Return the (X, Y) coordinate for the center point of the cell that contains the specified text.  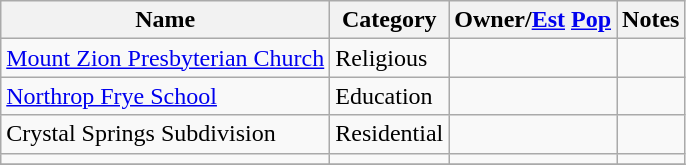
Category (390, 20)
Residential (390, 134)
Crystal Springs Subdivision (166, 134)
Northrop Frye School (166, 96)
Notes (651, 20)
Religious (390, 58)
Name (166, 20)
Mount Zion Presbyterian Church (166, 58)
Owner/Est Pop (533, 20)
Education (390, 96)
